Return (x, y) of the center of cell containing provided text 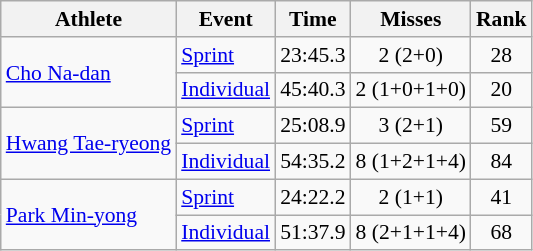
Hwang Tae-ryeong (88, 144)
59 (502, 126)
68 (502, 233)
Cho Na-dan (88, 72)
45:40.3 (312, 90)
20 (502, 90)
Event (226, 19)
Athlete (88, 19)
3 (2+1) (411, 126)
51:37.9 (312, 233)
Time (312, 19)
2 (1+1) (411, 197)
23:45.3 (312, 55)
2 (1+0+1+0) (411, 90)
84 (502, 162)
Misses (411, 19)
8 (1+2+1+4) (411, 162)
2 (2+0) (411, 55)
25:08.9 (312, 126)
Park Min-yong (88, 214)
28 (502, 55)
24:22.2 (312, 197)
41 (502, 197)
8 (2+1+1+4) (411, 233)
Rank (502, 19)
54:35.2 (312, 162)
